Scan for the cell matching the given text and deliver its [x, y] coordinate at center. 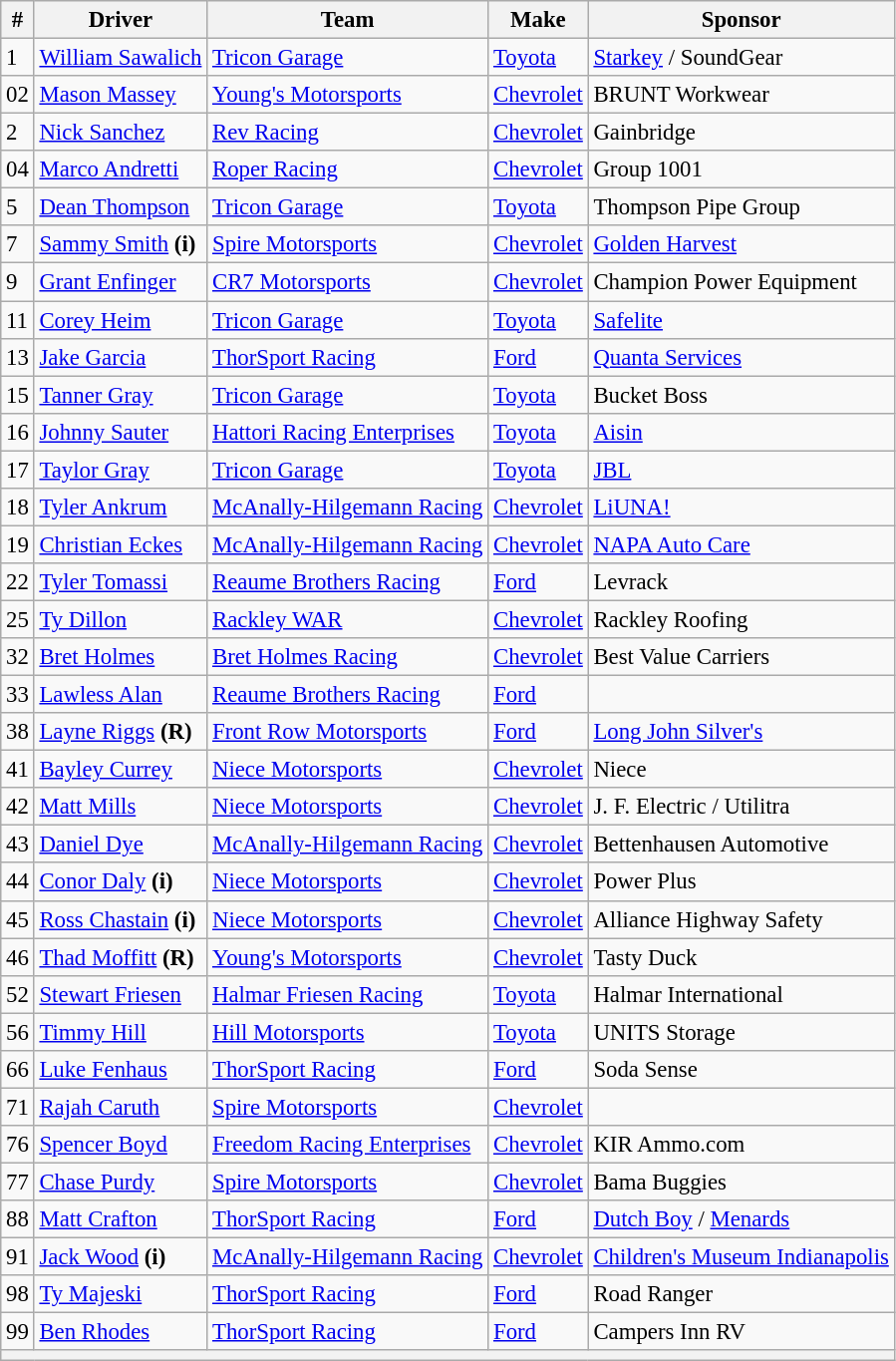
Make [538, 20]
Spencer Boyd [121, 1145]
JBL [742, 470]
NAPA Auto Care [742, 544]
15 [18, 395]
13 [18, 357]
Halmar Friesen Racing [348, 994]
Luke Fenhaus [121, 1070]
Tasty Duck [742, 957]
Halmar International [742, 994]
Ty Majeski [121, 1294]
Lawless Alan [121, 695]
Rev Racing [348, 133]
Ty Dillon [121, 619]
42 [18, 807]
Mason Massey [121, 95]
Hill Motorsports [348, 1032]
56 [18, 1032]
Front Row Motorsports [348, 732]
Dean Thompson [121, 207]
Aisin [742, 432]
Sponsor [742, 20]
17 [18, 470]
Best Value Carriers [742, 657]
Dutch Boy / Menards [742, 1219]
Johnny Sauter [121, 432]
Jake Garcia [121, 357]
UNITS Storage [742, 1032]
Corey Heim [121, 320]
Safelite [742, 320]
Thompson Pipe Group [742, 207]
99 [18, 1332]
KIR Ammo.com [742, 1145]
Bucket Boss [742, 395]
18 [18, 508]
William Sawalich [121, 58]
02 [18, 95]
Tyler Tomassi [121, 582]
46 [18, 957]
LiUNA! [742, 508]
Ross Chastain (i) [121, 919]
Team [348, 20]
Soda Sense [742, 1070]
Alliance Highway Safety [742, 919]
Conor Daly (i) [121, 882]
2 [18, 133]
Road Ranger [742, 1294]
Sammy Smith (i) [121, 244]
52 [18, 994]
Driver [121, 20]
19 [18, 544]
Timmy Hill [121, 1032]
Rackley Roofing [742, 619]
1 [18, 58]
Grant Enfinger [121, 282]
Campers Inn RV [742, 1332]
76 [18, 1145]
Starkey / SoundGear [742, 58]
88 [18, 1219]
Roper Racing [348, 170]
43 [18, 845]
Bret Holmes Racing [348, 657]
Marco Andretti [121, 170]
Rackley WAR [348, 619]
Daniel Dye [121, 845]
Matt Crafton [121, 1219]
Niece [742, 770]
Stewart Friesen [121, 994]
66 [18, 1070]
Tyler Ankrum [121, 508]
Bret Holmes [121, 657]
Gainbridge [742, 133]
Power Plus [742, 882]
16 [18, 432]
Bama Buggies [742, 1182]
Quanta Services [742, 357]
Rajah Caruth [121, 1107]
5 [18, 207]
9 [18, 282]
Freedom Racing Enterprises [348, 1145]
7 [18, 244]
Jack Wood (i) [121, 1257]
98 [18, 1294]
# [18, 20]
71 [18, 1107]
J. F. Electric / Utilitra [742, 807]
41 [18, 770]
11 [18, 320]
Group 1001 [742, 170]
Golden Harvest [742, 244]
BRUNT Workwear [742, 95]
Bettenhausen Automotive [742, 845]
Layne Riggs (R) [121, 732]
Champion Power Equipment [742, 282]
25 [18, 619]
44 [18, 882]
Children's Museum Indianapolis [742, 1257]
Nick Sanchez [121, 133]
04 [18, 170]
CR7 Motorsports [348, 282]
Chase Purdy [121, 1182]
Thad Moffitt (R) [121, 957]
Tanner Gray [121, 395]
32 [18, 657]
77 [18, 1182]
Long John Silver's [742, 732]
38 [18, 732]
Christian Eckes [121, 544]
Bayley Currey [121, 770]
Levrack [742, 582]
Matt Mills [121, 807]
Hattori Racing Enterprises [348, 432]
33 [18, 695]
22 [18, 582]
91 [18, 1257]
45 [18, 919]
Taylor Gray [121, 470]
Ben Rhodes [121, 1332]
